Provide the (X, Y) coordinate of the cell's center where the given text is located.  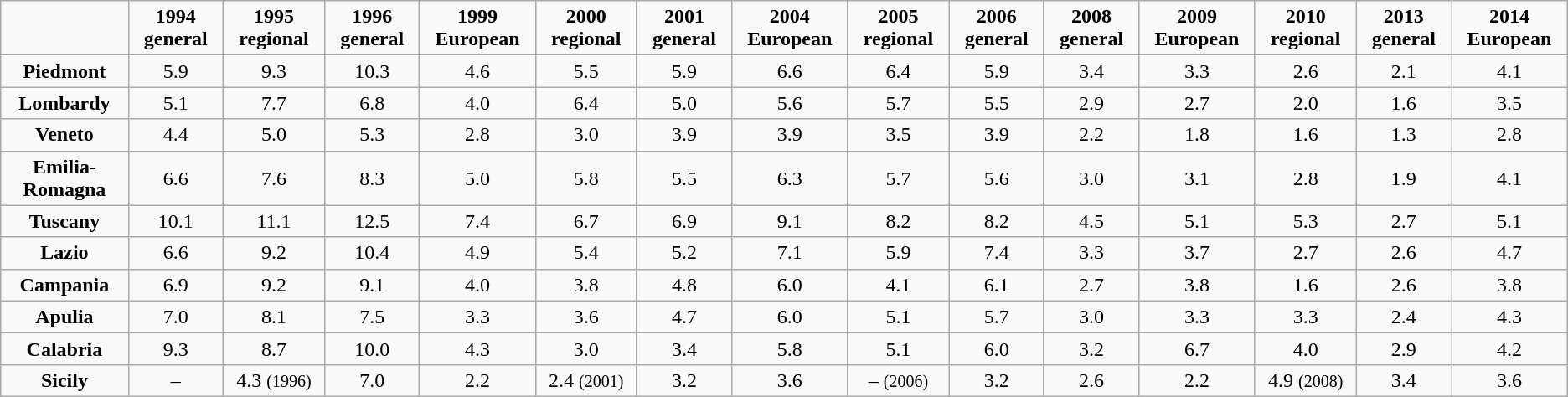
1996 general (372, 28)
3.7 (1197, 253)
4.4 (176, 135)
6.8 (372, 103)
7.7 (275, 103)
2014 European (1509, 28)
Emilia-Romagna (64, 178)
5.4 (586, 253)
3.1 (1197, 178)
10.4 (372, 253)
4.6 (477, 71)
8.7 (275, 348)
2000 regional (586, 28)
1994 general (176, 28)
2004 European (790, 28)
4.8 (683, 285)
1999 European (477, 28)
1.9 (1404, 178)
2.4 (2001) (586, 380)
Sicily (64, 380)
8.3 (372, 178)
4.5 (1091, 221)
4.9 (2008) (1305, 380)
7.6 (275, 178)
4.9 (477, 253)
Apulia (64, 317)
2005 regional (898, 28)
4.3 (1996) (275, 380)
Calabria (64, 348)
– (2006) (898, 380)
11.1 (275, 221)
5.2 (683, 253)
10.0 (372, 348)
Lazio (64, 253)
2008 general (1091, 28)
2001 general (683, 28)
7.5 (372, 317)
6.3 (790, 178)
8.1 (275, 317)
6.1 (997, 285)
2009 European (1197, 28)
1.3 (1404, 135)
Campania (64, 285)
2.4 (1404, 317)
7.1 (790, 253)
Veneto (64, 135)
2013 general (1404, 28)
Piedmont (64, 71)
2.1 (1404, 71)
– (176, 380)
2006 general (997, 28)
4.2 (1509, 348)
1995 regional (275, 28)
1.8 (1197, 135)
Tuscany (64, 221)
12.5 (372, 221)
2.0 (1305, 103)
10.3 (372, 71)
2010 regional (1305, 28)
Lombardy (64, 103)
10.1 (176, 221)
